Capture the cell that displays the provided text and extract its (X, Y) central coordinate. 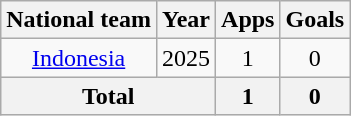
Year (186, 20)
Total (108, 96)
Indonesia (79, 58)
Goals (315, 20)
Apps (248, 20)
2025 (186, 58)
National team (79, 20)
